Extract the (x, y) coordinate from the center of the cell holding the provided text.  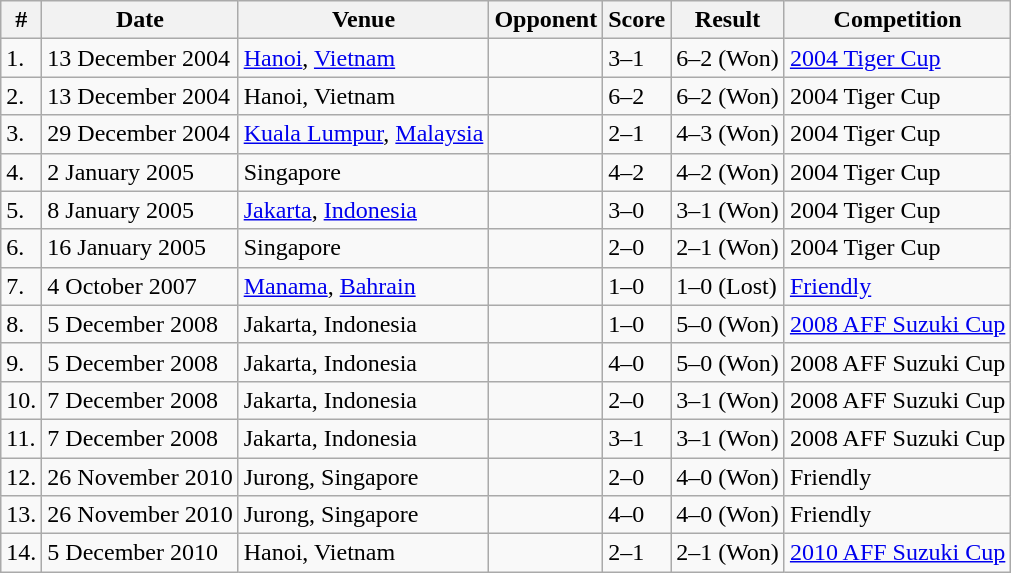
4 October 2007 (140, 286)
3–0 (637, 210)
2 January 2005 (140, 172)
12. (22, 477)
5. (22, 210)
4. (22, 172)
16 January 2005 (140, 248)
8. (22, 324)
2. (22, 96)
1. (22, 58)
3. (22, 134)
Date (140, 20)
Opponent (546, 20)
5 December 2010 (140, 553)
7. (22, 286)
4–2 (637, 172)
1–0 (Lost) (728, 286)
4–2 (Won) (728, 172)
29 December 2004 (140, 134)
6. (22, 248)
10. (22, 400)
Result (728, 20)
9. (22, 362)
4–3 (Won) (728, 134)
# (22, 20)
Competition (897, 20)
Score (637, 20)
2010 AFF Suzuki Cup (897, 553)
8 January 2005 (140, 210)
Manama, Bahrain (364, 286)
14. (22, 553)
6–2 (637, 96)
11. (22, 438)
13. (22, 515)
Kuala Lumpur, Malaysia (364, 134)
Venue (364, 20)
